Search for the cell housing the specified text and yield its [x, y] center coordinate. 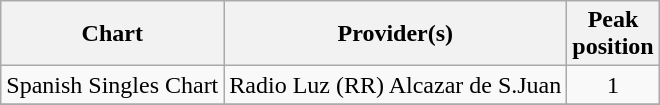
Chart [112, 34]
Peakposition [613, 34]
Radio Luz (RR) Alcazar de S.Juan [396, 85]
Provider(s) [396, 34]
Spanish Singles Chart [112, 85]
1 [613, 85]
